Pinpoint the cell where the given text exists, returning its [x, y] midpoint coordinate. 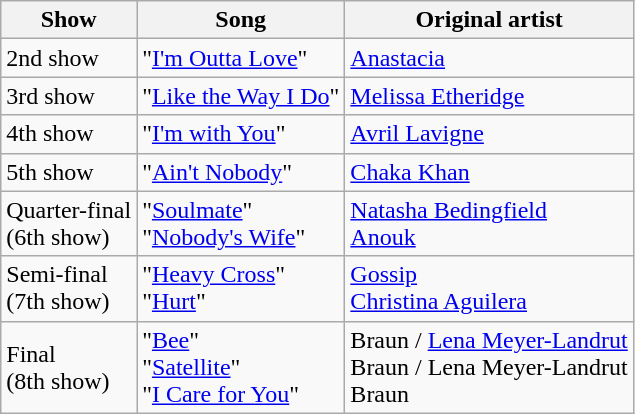
Melissa Etheridge [489, 96]
Anastacia [489, 58]
Semi-final (7th show) [69, 288]
Original artist [489, 20]
"Heavy Cross" "Hurt" [241, 288]
"I'm Outta Love" [241, 58]
5th show [69, 172]
3rd show [69, 96]
Avril Lavigne [489, 134]
"Bee""Satellite""I Care for You" [241, 367]
Natasha Bedingfield Anouk [489, 224]
Song [241, 20]
4th show [69, 134]
"Soulmate" "Nobody's Wife" [241, 224]
"I'm with You" [241, 134]
Show [69, 20]
Gossip Christina Aguilera [489, 288]
"Like the Way I Do" [241, 96]
Braun / Lena Meyer-LandrutBraun / Lena Meyer-LandrutBraun [489, 367]
Quarter-final (6th show) [69, 224]
"Ain't Nobody" [241, 172]
Final (8th show) [69, 367]
Chaka Khan [489, 172]
2nd show [69, 58]
